Capture the cell that displays the provided text and extract its (x, y) central coordinate. 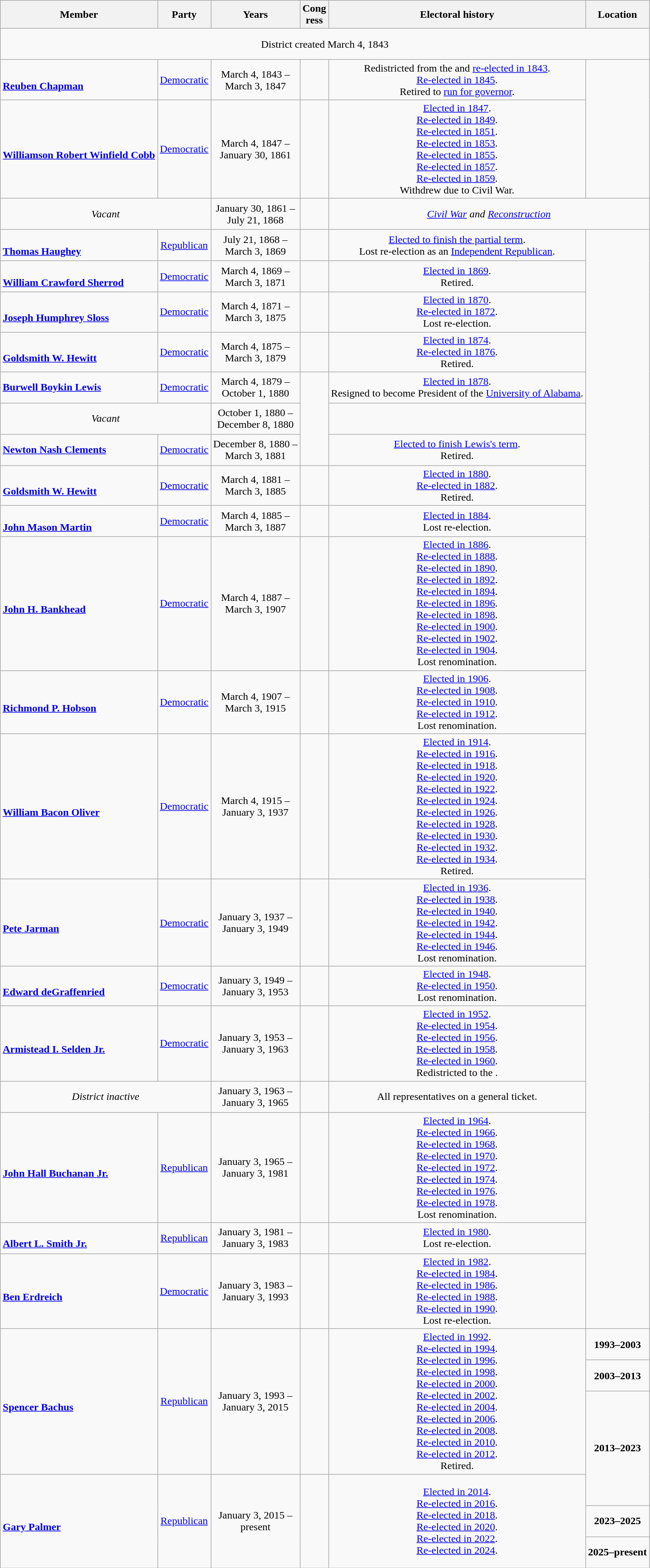
January 3, 1965 –January 3, 1981 (255, 1168)
Elected in 1880.Re-elected in 1882.Retired. (457, 485)
Elected to finish the partial term.Lost re-election as an Independent Republican. (457, 245)
Newton Nash Clements (79, 450)
Joseph Humphrey Sloss (79, 312)
Reuben Chapman (79, 80)
Spencer Bachus (79, 1401)
January 3, 1993 –January 3, 2015 (255, 1401)
William Bacon Oliver (79, 806)
January 3, 1953 –January 3, 1963 (255, 1043)
Gary Palmer (79, 1521)
Thomas Haughey (79, 245)
Elected in 2014.Re-elected in 2016.Re-elected in 2018.Re-elected in 2020.Re-elected in 2022.Re-elected in 2024. (457, 1521)
January 3, 1949 –January 3, 1953 (255, 986)
2025–present (617, 1552)
March 4, 1885 –March 3, 1887 (255, 521)
March 4, 1871 –March 3, 1875 (255, 312)
Redistricted from the and re-elected in 1843.Re-elected in 1845.Retired to run for governor. (457, 80)
Civil War and Reconstruction (489, 214)
Elected to finish Lewis's term.Retired. (457, 450)
January 3, 1981 –January 3, 1983 (255, 1238)
Years (255, 15)
March 4, 1881 –March 3, 1885 (255, 485)
Armistead I. Selden Jr. (79, 1043)
March 4, 1907 –March 3, 1915 (255, 702)
March 4, 1869 –March 3, 1871 (255, 276)
1993–2003 (617, 1345)
October 1, 1880 –December 8, 1880 (255, 419)
January 30, 1861 –July 21, 1868 (255, 214)
2003–2013 (617, 1376)
January 3, 1937 –January 3, 1949 (255, 922)
Congress (314, 15)
Elected in 1869.Retired. (457, 276)
Richmond P. Hobson (79, 702)
March 4, 1875 –March 3, 1879 (255, 352)
March 4, 1887 –March 3, 1907 (255, 604)
Elected in 1906.Re-elected in 1908.Re-elected in 1910.Re-elected in 1912.Lost renomination. (457, 702)
Party (184, 15)
Elected in 1936.Re-elected in 1938.Re-elected in 1940.Re-elected in 1942.Re-elected in 1944.Re-elected in 1946.Lost renomination. (457, 922)
District inactive (106, 1097)
Elected in 1878.Resigned to become President of the University of Alabama. (457, 387)
January 3, 1963 –January 3, 1965 (255, 1097)
Ben Erdreich (79, 1291)
Albert L. Smith Jr. (79, 1238)
January 3, 1983 –January 3, 1993 (255, 1291)
July 21, 1868 –March 3, 1869 (255, 245)
Elected in 1870.Re-elected in 1872.Lost re-election. (457, 312)
2023–2025 (617, 1521)
March 4, 1915 –January 3, 1937 (255, 806)
Elected in 1948.Re-elected in 1950.Lost renomination. (457, 986)
Elected in 1980.Lost re-election. (457, 1238)
All representatives on a general ticket. (457, 1097)
March 4, 1843 –March 3, 1847 (255, 80)
Burwell Boykin Lewis (79, 387)
Electoral history (457, 15)
John Mason Martin (79, 521)
Elected in 1874.Re-elected in 1876.Retired. (457, 352)
Elected in 1884.Lost re-election. (457, 521)
2013–2023 (617, 1448)
March 4, 1847 –January 30, 1861 (255, 149)
Elected in 1982.Re-elected in 1984.Re-elected in 1986.Re-elected in 1988.Re-elected in 1990.Lost re-election. (457, 1291)
William Crawford Sherrod (79, 276)
Location (617, 15)
Elected in 1952.Re-elected in 1954.Re-elected in 1956.Re-elected in 1958.Re-elected in 1960.Redistricted to the . (457, 1043)
District created March 4, 1843 (325, 44)
John H. Bankhead (79, 604)
Pete Jarman (79, 922)
John Hall Buchanan Jr. (79, 1168)
Member (79, 15)
Edward deGraffenried (79, 986)
December 8, 1880 –March 3, 1881 (255, 450)
March 4, 1879 –October 1, 1880 (255, 387)
January 3, 2015 –present (255, 1521)
Williamson Robert Winfield Cobb (79, 149)
